Detect which cell encompasses the target text, then output its (X, Y) center coordinate. 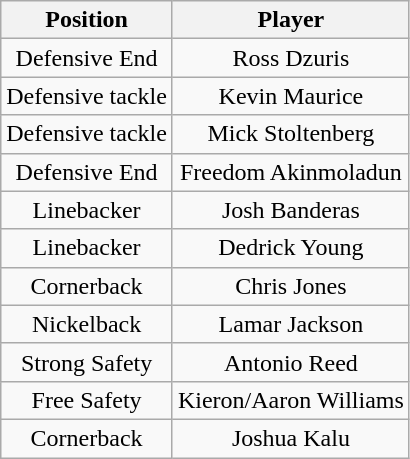
Position (87, 20)
Antonio Reed (290, 362)
Kieron/Aaron Williams (290, 400)
Joshua Kalu (290, 438)
Free Safety (87, 400)
Dedrick Young (290, 248)
Chris Jones (290, 286)
Ross Dzuris (290, 58)
Lamar Jackson (290, 324)
Strong Safety (87, 362)
Freedom Akinmoladun (290, 172)
Kevin Maurice (290, 96)
Player (290, 20)
Josh Banderas (290, 210)
Nickelback (87, 324)
Mick Stoltenberg (290, 134)
